Locate the cell with the specified text and output its [X, Y] center coordinate. 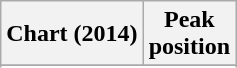
Peakposition [189, 34]
Chart (2014) [72, 34]
